Scan for the cell matching the given text and deliver its (x, y) coordinate at center. 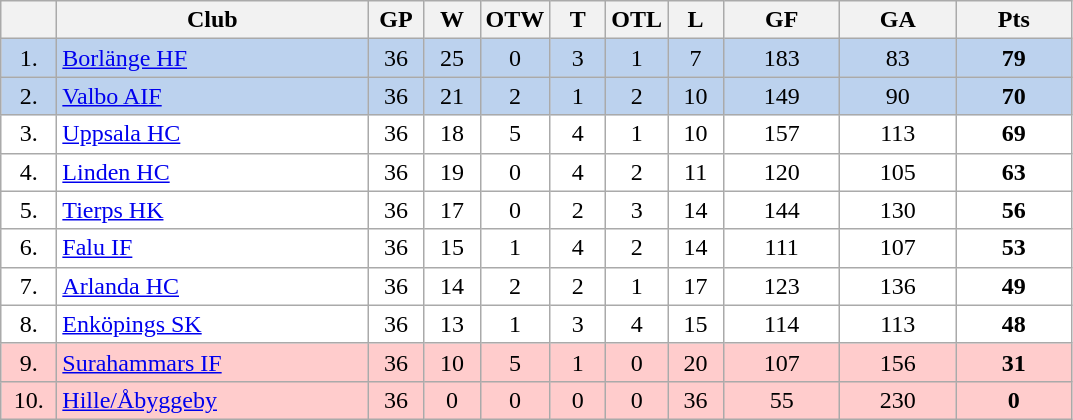
T (578, 20)
Hille/Åbyggeby (212, 400)
GA (898, 20)
W (452, 20)
79 (1014, 58)
1. (29, 58)
Uppsala HC (212, 134)
Tierps HK (212, 210)
9. (29, 362)
114 (782, 324)
53 (1014, 248)
4. (29, 172)
Club (212, 20)
Pts (1014, 20)
13 (452, 324)
Borlänge HF (212, 58)
111 (782, 248)
OTW (515, 20)
Arlanda HC (212, 286)
230 (898, 400)
Surahammars IF (212, 362)
157 (782, 134)
L (696, 20)
183 (782, 58)
Valbo AIF (212, 96)
10. (29, 400)
6. (29, 248)
31 (1014, 362)
48 (1014, 324)
120 (782, 172)
70 (1014, 96)
OTL (637, 20)
105 (898, 172)
GP (396, 20)
69 (1014, 134)
144 (782, 210)
7. (29, 286)
Falu IF (212, 248)
90 (898, 96)
8. (29, 324)
63 (1014, 172)
130 (898, 210)
136 (898, 286)
11 (696, 172)
123 (782, 286)
Enköpings SK (212, 324)
3. (29, 134)
49 (1014, 286)
56 (1014, 210)
GF (782, 20)
18 (452, 134)
2. (29, 96)
25 (452, 58)
7 (696, 58)
83 (898, 58)
156 (898, 362)
19 (452, 172)
55 (782, 400)
5. (29, 210)
Linden HC (212, 172)
20 (696, 362)
149 (782, 96)
21 (452, 96)
